Search for the cell housing the specified text and yield its (x, y) center coordinate. 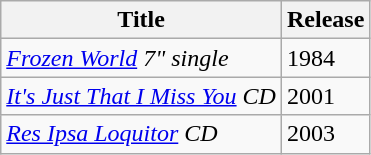
Frozen World 7" single (142, 58)
It's Just That I Miss You CD (142, 96)
2001 (325, 96)
Title (142, 20)
1984 (325, 58)
Release (325, 20)
2003 (325, 134)
Res Ipsa Loquitor CD (142, 134)
